Return the (x, y) coordinate for the center point of the cell that contains the specified text.  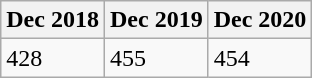
Dec 2018 (53, 20)
428 (53, 58)
455 (156, 58)
454 (260, 58)
Dec 2020 (260, 20)
Dec 2019 (156, 20)
